Provide the (x, y) coordinate of the cell's center where the given text is located.  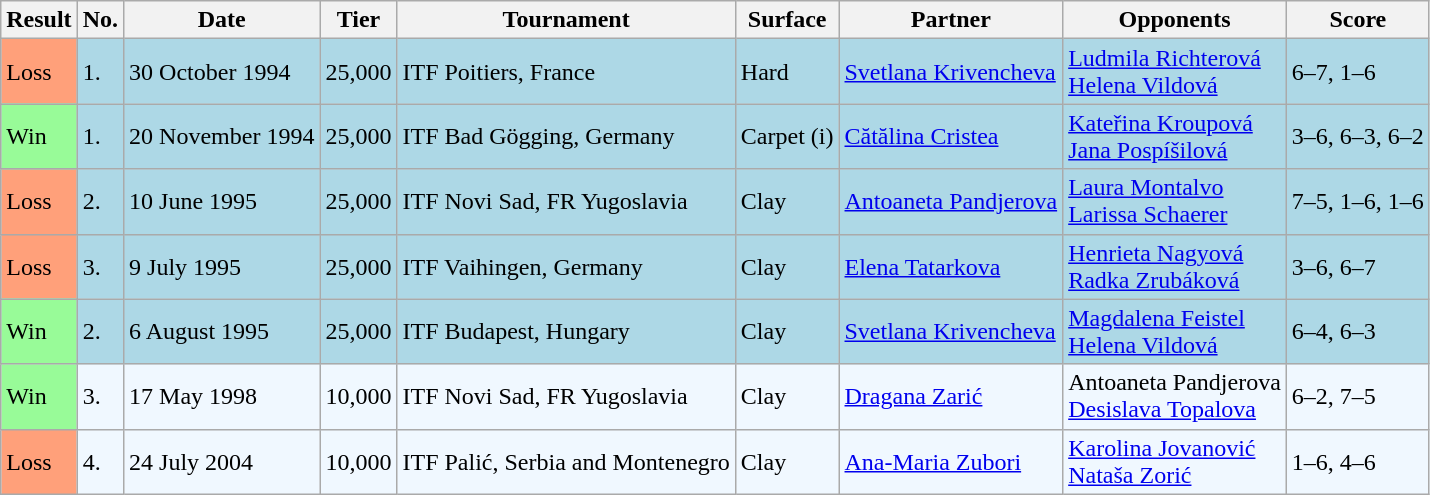
6–7, 1–6 (1358, 72)
3–6, 6–7 (1358, 266)
Magdalena Feistel Helena Vildová (1175, 332)
30 October 1994 (222, 72)
Carpet (i) (787, 136)
Antoaneta Pandjerova (951, 202)
17 May 1998 (222, 396)
Partner (951, 20)
Cătălina Cristea (951, 136)
Tournament (566, 20)
6 August 1995 (222, 332)
9 July 1995 (222, 266)
4. (100, 462)
6–4, 6–3 (1358, 332)
Ludmila Richterová Helena Vildová (1175, 72)
3–6, 6–3, 6–2 (1358, 136)
Opponents (1175, 20)
ITF Bad Gögging, Germany (566, 136)
ITF Vaihingen, Germany (566, 266)
Hard (787, 72)
7–5, 1–6, 1–6 (1358, 202)
24 July 2004 (222, 462)
Surface (787, 20)
10 June 1995 (222, 202)
Laura Montalvo Larissa Schaerer (1175, 202)
Date (222, 20)
20 November 1994 (222, 136)
Antoaneta Pandjerova Desislava Topalova (1175, 396)
Karolina Jovanović Nataša Zorić (1175, 462)
Henrieta Nagyová Radka Zrubáková (1175, 266)
No. (100, 20)
Ana-Maria Zubori (951, 462)
ITF Poitiers, France (566, 72)
1–6, 4–6 (1358, 462)
Kateřina Kroupová Jana Pospíšilová (1175, 136)
ITF Budapest, Hungary (566, 332)
Tier (358, 20)
Elena Tatarkova (951, 266)
Dragana Zarić (951, 396)
Score (1358, 20)
Result (39, 20)
6–2, 7–5 (1358, 396)
ITF Palić, Serbia and Montenegro (566, 462)
